Scan for the cell matching the given text and deliver its [x, y] coordinate at center. 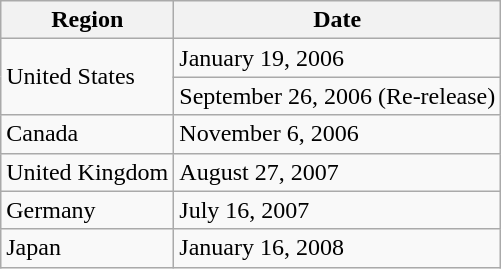
Date [338, 20]
Germany [88, 210]
July 16, 2007 [338, 210]
August 27, 2007 [338, 172]
Canada [88, 134]
United Kingdom [88, 172]
November 6, 2006 [338, 134]
January 16, 2008 [338, 248]
September 26, 2006 (Re-release) [338, 96]
Japan [88, 248]
United States [88, 77]
January 19, 2006 [338, 58]
Region [88, 20]
